Output the (x, y) coordinate of the center of the cell containing the given text.  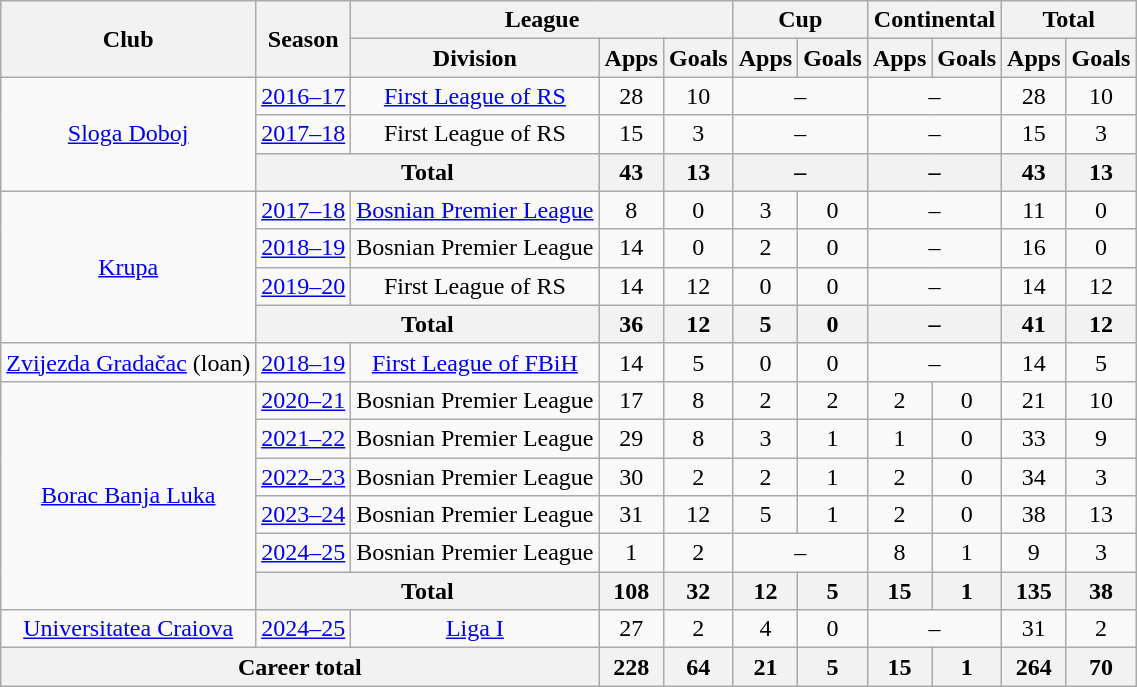
64 (698, 667)
Liga I (475, 629)
Career total (300, 667)
4 (765, 629)
Season (304, 39)
Continental (934, 20)
Borac Banja Luka (128, 495)
108 (631, 591)
36 (631, 324)
135 (1034, 591)
33 (1034, 438)
Krupa (128, 267)
Universitatea Craiova (128, 629)
70 (1101, 667)
11 (1034, 210)
2020–21 (304, 400)
Cup (800, 20)
First League of FBiH (475, 362)
29 (631, 438)
Zvijezda Gradačac (loan) (128, 362)
2019–20 (304, 286)
30 (631, 477)
17 (631, 400)
32 (698, 591)
League (542, 20)
2016–17 (304, 96)
16 (1034, 248)
Division (475, 58)
Club (128, 39)
2023–24 (304, 515)
2021–22 (304, 438)
34 (1034, 477)
2022–23 (304, 477)
41 (1034, 324)
264 (1034, 667)
228 (631, 667)
Sloga Doboj (128, 134)
27 (631, 629)
